Extract the [x, y] coordinate from the center of the cell holding the provided text.  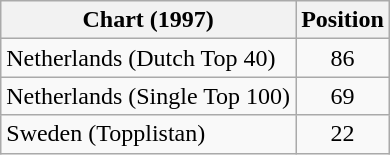
86 [343, 58]
22 [343, 134]
Chart (1997) [148, 20]
Netherlands (Dutch Top 40) [148, 58]
Sweden (Topplistan) [148, 134]
Position [343, 20]
69 [343, 96]
Netherlands (Single Top 100) [148, 96]
